Locate the cell with the specified text and output its (X, Y) center coordinate. 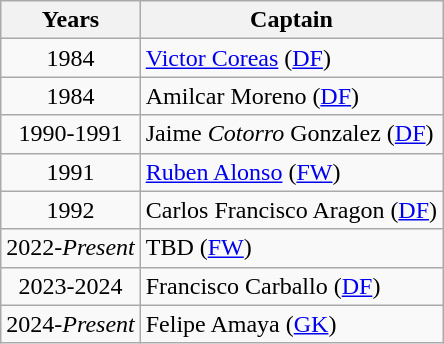
Carlos Francisco Aragon (DF) (291, 210)
Jaime Cotorro Gonzalez (DF) (291, 134)
Amilcar Moreno (DF) (291, 96)
1991 (70, 172)
2022-Present (70, 248)
Years (70, 20)
Felipe Amaya (GK) (291, 324)
2024-Present (70, 324)
2023-2024 (70, 286)
TBD (FW) (291, 248)
Captain (291, 20)
Ruben Alonso (FW) (291, 172)
Francisco Carballo (DF) (291, 286)
1992 (70, 210)
Victor Coreas (DF) (291, 58)
1990-1991 (70, 134)
